Capture the cell that displays the provided text and extract its (X, Y) central coordinate. 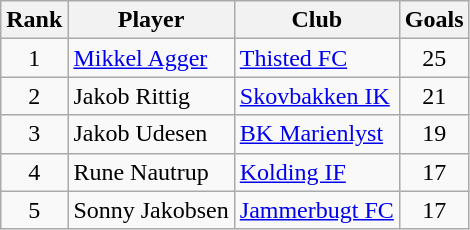
Thisted FC (316, 58)
25 (434, 58)
1 (34, 58)
19 (434, 134)
Goals (434, 20)
Kolding IF (316, 172)
Jammerbugt FC (316, 210)
21 (434, 96)
3 (34, 134)
5 (34, 210)
BK Marienlyst (316, 134)
Club (316, 20)
Player (151, 20)
2 (34, 96)
Jakob Udesen (151, 134)
Mikkel Agger (151, 58)
4 (34, 172)
Sonny Jakobsen (151, 210)
Jakob Rittig (151, 96)
Rune Nautrup (151, 172)
Rank (34, 20)
Skovbakken IK (316, 96)
